Capture the cell that displays the provided text and extract its [X, Y] central coordinate. 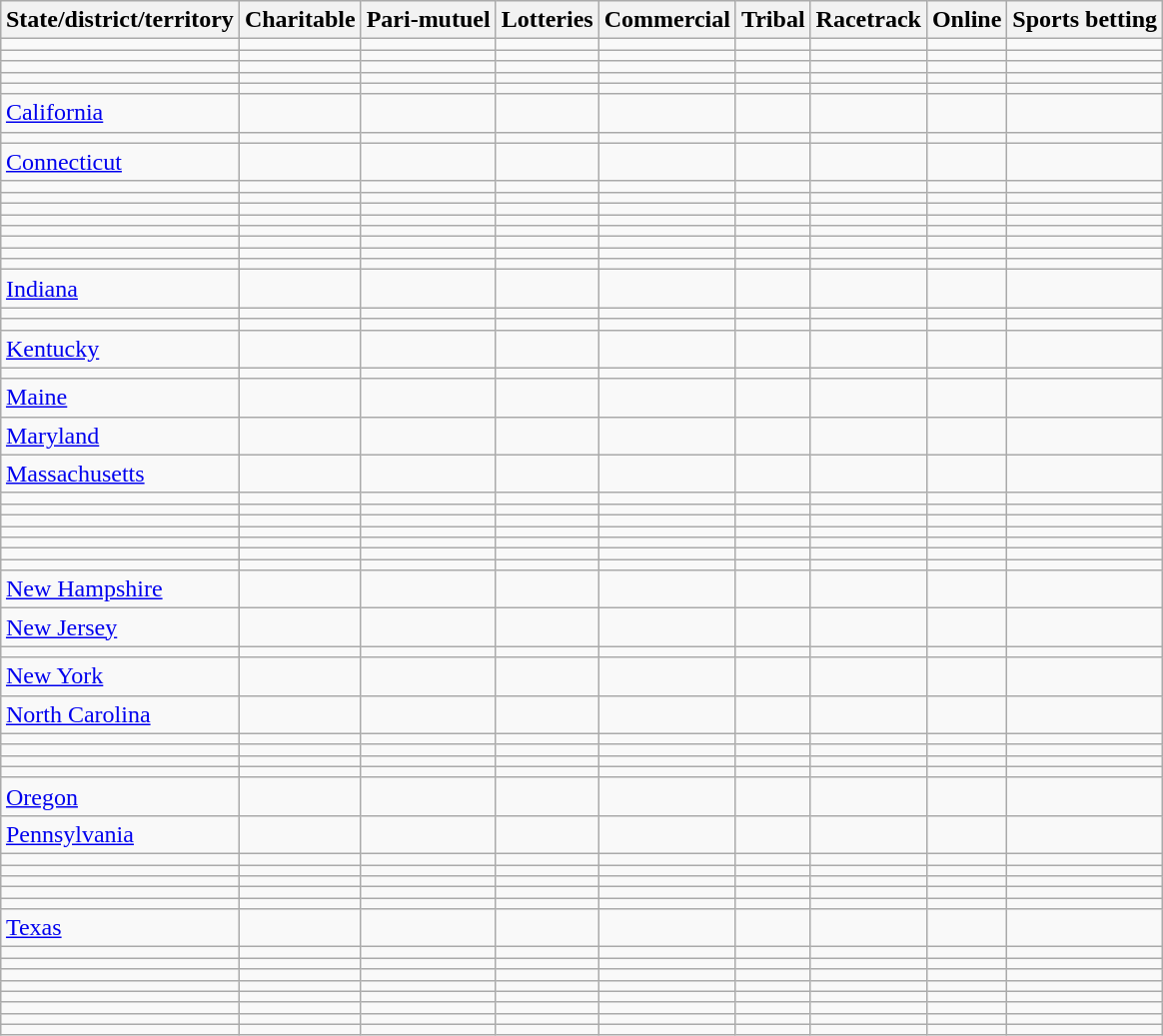
Kentucky [120, 349]
Oregon [120, 796]
Charitable [300, 20]
North Carolina [120, 714]
Commercial [667, 20]
Connecticut [120, 162]
Texas [120, 928]
Racetrack [868, 20]
Maryland [120, 436]
Pari-mutuel [428, 20]
New Hampshire [120, 589]
Massachusetts [120, 474]
Sports betting [1085, 20]
Lotteries [548, 20]
Maine [120, 398]
Tribal [773, 20]
Indiana [120, 289]
New York [120, 676]
Pennsylvania [120, 834]
State/district/territory [120, 20]
New Jersey [120, 627]
California [120, 113]
Online [966, 20]
